Capture the cell that displays the provided text and extract its (X, Y) central coordinate. 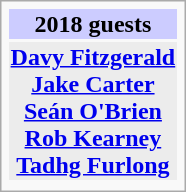
Davy Fitzgerald Jake Carter Seán O'Brien Rob Kearney Tadhg Furlong (93, 111)
2018 guests (93, 24)
